Search for the cell housing the specified text and yield its (X, Y) center coordinate. 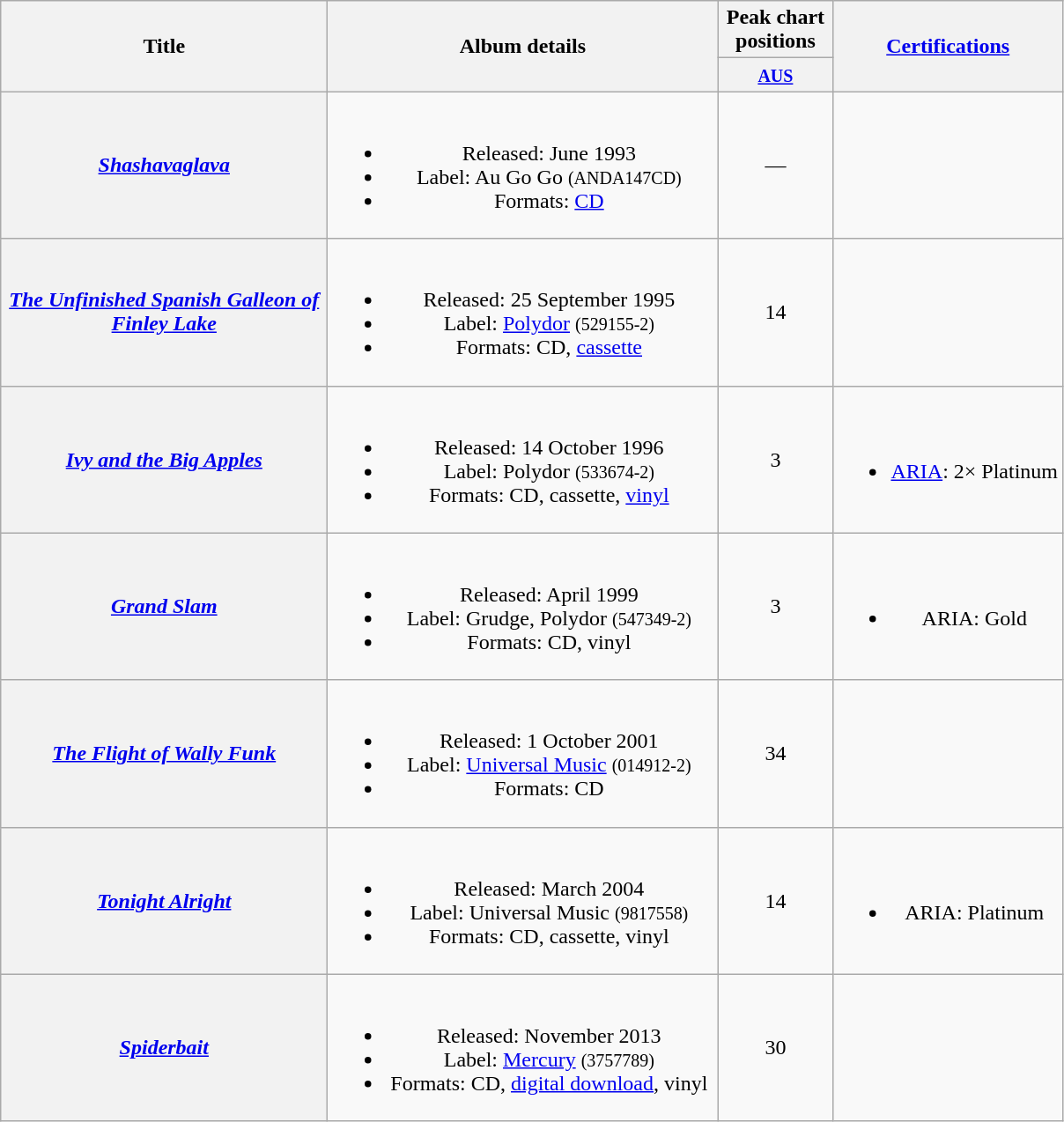
Shashavaglava (164, 166)
ARIA: 2× Platinum (948, 460)
ARIA: Gold (948, 606)
30 (775, 1048)
34 (775, 754)
The Unfinished Spanish Galleon of Finley Lake (164, 312)
Released: June 1993Label: Au Go Go (ANDA147CD)Formats: CD (523, 166)
Tonight Alright (164, 900)
The Flight of Wally Funk (164, 754)
Spiderbait (164, 1048)
AUS (775, 75)
Title (164, 46)
— (775, 166)
Ivy and the Big Apples (164, 460)
Released: March 2004Label: Universal Music (9817558)Formats: CD, cassette, vinyl (523, 900)
Released: 14 October 1996Label: Polydor (533674-2)Formats: CD, cassette, vinyl (523, 460)
ARIA: Platinum (948, 900)
Released: November 2013Label: Mercury (3757789)Formats: CD, digital download, vinyl (523, 1048)
Certifications (948, 46)
Released: 25 September 1995Label: Polydor (529155-2)Formats: CD, cassette (523, 312)
Released: April 1999Label: Grudge, Polydor (547349-2)Formats: CD, vinyl (523, 606)
Released: 1 October 2001Label: Universal Music (014912-2)Formats: CD (523, 754)
Grand Slam (164, 606)
Album details (523, 46)
Peak chartpositions (775, 30)
